Pinpoint the cell where the given text exists, returning its [x, y] midpoint coordinate. 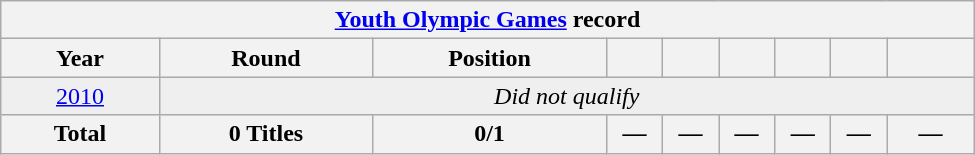
0/1 [490, 134]
Year [80, 58]
Round [266, 58]
0 Titles [266, 134]
Did not qualify [566, 96]
2010 [80, 96]
Position [490, 58]
Total [80, 134]
Youth Olympic Games record [488, 20]
